Extract the (X, Y) coordinate from the center of the cell holding the provided text.  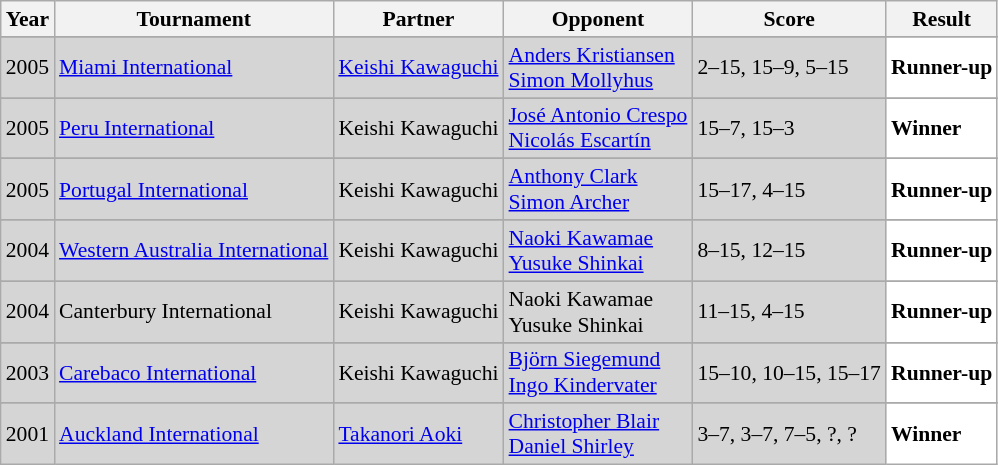
15–17, 4–15 (789, 190)
11–15, 4–15 (789, 312)
Björn Siegemund Ingo Kindervater (598, 372)
Takanori Aoki (418, 434)
Tournament (194, 19)
Anders Kristiansen Simon Mollyhus (598, 68)
15–7, 15–3 (789, 128)
Christopher Blair Daniel Shirley (598, 434)
Partner (418, 19)
Auckland International (194, 434)
Year (28, 19)
2003 (28, 372)
Miami International (194, 68)
Result (942, 19)
Peru International (194, 128)
Canterbury International (194, 312)
Anthony Clark Simon Archer (598, 190)
Opponent (598, 19)
3–7, 3–7, 7–5, ?, ? (789, 434)
Western Australia International (194, 250)
2–15, 15–9, 5–15 (789, 68)
Carebaco International (194, 372)
2001 (28, 434)
José Antonio Crespo Nicolás Escartín (598, 128)
15–10, 10–15, 15–17 (789, 372)
Portugal International (194, 190)
8–15, 12–15 (789, 250)
Score (789, 19)
